Detect which cell encompasses the target text, then output its (X, Y) center coordinate. 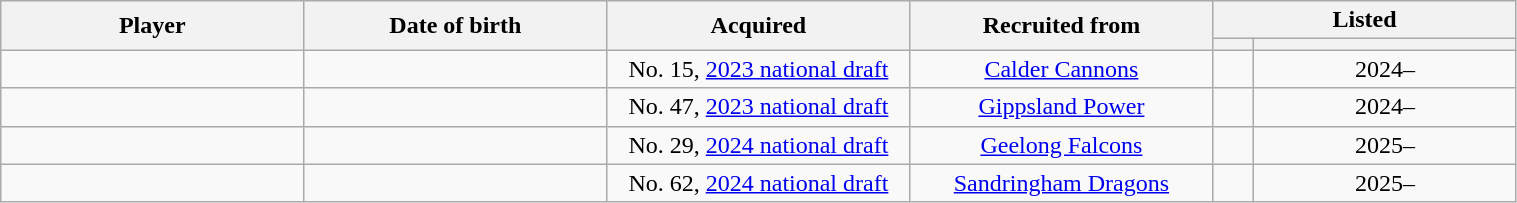
Geelong Falcons (1062, 145)
No. 29, 2024 national draft (758, 145)
Listed (1364, 20)
No. 62, 2024 national draft (758, 183)
No. 47, 2023 national draft (758, 107)
Gippsland Power (1062, 107)
Date of birth (456, 26)
Calder Cannons (1062, 69)
Sandringham Dragons (1062, 183)
Acquired (758, 26)
Recruited from (1062, 26)
Player (152, 26)
No. 15, 2023 national draft (758, 69)
